Detect which cell encompasses the target text, then output its (x, y) center coordinate. 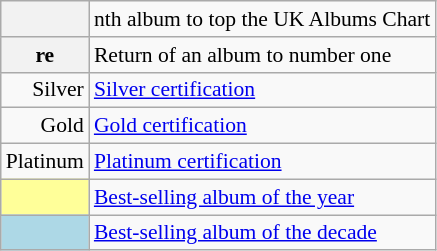
re (45, 55)
Best-selling album of the year (262, 197)
Gold certification (262, 126)
Silver certification (262, 90)
Best-selling album of the decade (262, 233)
Platinum (45, 162)
Platinum certification (262, 162)
nth album to top the UK Albums Chart (262, 19)
Gold (45, 126)
Return of an album to number one (262, 55)
Silver (45, 90)
